Pinpoint the cell where the given text exists, returning its (x, y) midpoint coordinate. 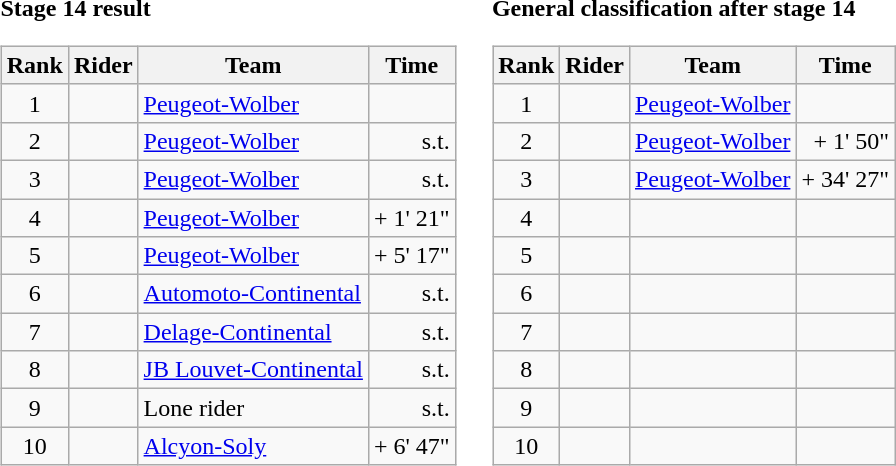
Delage-Continental (253, 332)
JB Louvet-Continental (253, 370)
+ 1' 50" (846, 141)
+ 1' 21" (412, 217)
+ 34' 27" (846, 179)
Automoto-Continental (253, 294)
+ 6' 47" (412, 446)
Alcyon-Soly (253, 446)
+ 5' 17" (412, 256)
Lone rider (253, 408)
